Provide the (x, y) coordinate of the cell's center where the given text is located.  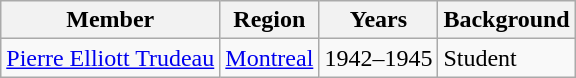
Member (110, 20)
Student (506, 58)
1942–1945 (378, 58)
Years (378, 20)
Montreal (270, 58)
Region (270, 20)
Pierre Elliott Trudeau (110, 58)
Background (506, 20)
